Scan for the cell matching the given text and deliver its (X, Y) coordinate at center. 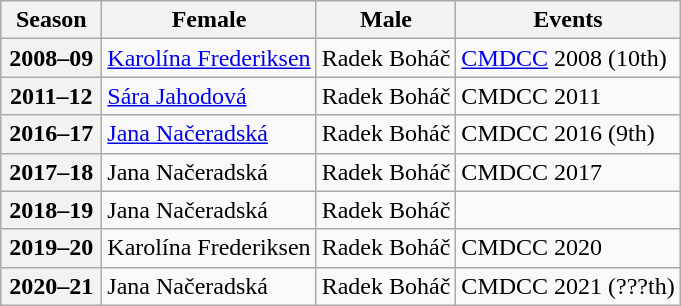
2018–19 (52, 210)
Male (386, 20)
CMDCC 2016 (9th) (568, 134)
CMDCC 2020 (568, 248)
Events (568, 20)
2019–20 (52, 248)
2016–17 (52, 134)
CMDCC 2021 (???th) (568, 286)
2011–12 (52, 96)
CMDCC 2008 (10th) (568, 58)
2017–18 (52, 172)
2008–09 (52, 58)
CMDCC 2011 (568, 96)
Female (209, 20)
Sára Jahodová (209, 96)
CMDCC 2017 (568, 172)
Season (52, 20)
2020–21 (52, 286)
